Search for the cell housing the specified text and yield its [x, y] center coordinate. 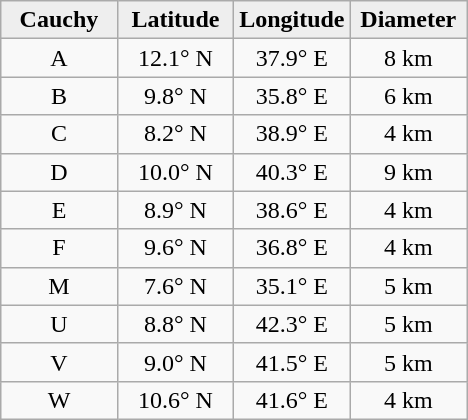
8.8° N [175, 324]
41.5° E [292, 362]
41.6° E [292, 400]
F [59, 248]
Diameter [408, 20]
35.8° E [292, 96]
W [59, 400]
B [59, 96]
38.6° E [292, 210]
38.9° E [292, 134]
37.9° E [292, 58]
8.9° N [175, 210]
7.6° N [175, 286]
12.1° N [175, 58]
9.6° N [175, 248]
8.2° N [175, 134]
D [59, 172]
Latitude [175, 20]
9 km [408, 172]
A [59, 58]
10.6° N [175, 400]
M [59, 286]
9.0° N [175, 362]
10.0° N [175, 172]
36.8° E [292, 248]
9.8° N [175, 96]
C [59, 134]
6 km [408, 96]
V [59, 362]
E [59, 210]
U [59, 324]
8 km [408, 58]
42.3° E [292, 324]
Longitude [292, 20]
40.3° E [292, 172]
Cauchy [59, 20]
35.1° E [292, 286]
